From the cell containing the given text, extract its center point as [X, Y] coordinate. 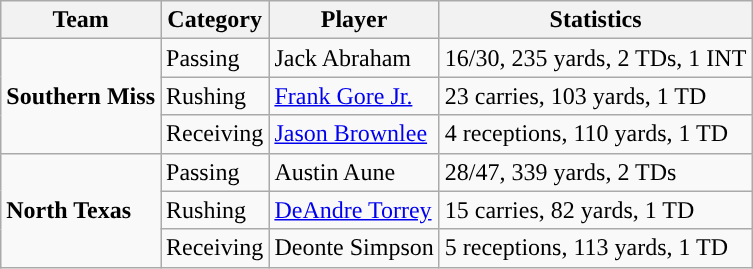
Southern Miss [81, 96]
Statistics [596, 20]
DeAndre Torrey [354, 210]
Jack Abraham [354, 58]
23 carries, 103 yards, 1 TD [596, 96]
5 receptions, 113 yards, 1 TD [596, 248]
4 receptions, 110 yards, 1 TD [596, 134]
Frank Gore Jr. [354, 96]
Player [354, 20]
28/47, 339 yards, 2 TDs [596, 172]
North Texas [81, 210]
Jason Brownlee [354, 134]
15 carries, 82 yards, 1 TD [596, 210]
Category [214, 20]
Deonte Simpson [354, 248]
Team [81, 20]
Austin Aune [354, 172]
16/30, 235 yards, 2 TDs, 1 INT [596, 58]
